Search for the cell housing the specified text and yield its (x, y) center coordinate. 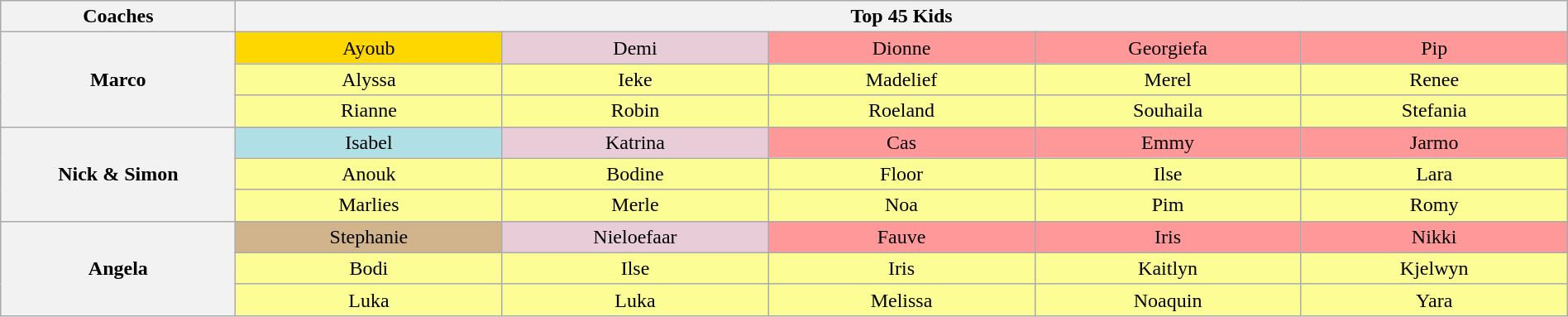
Nikki (1434, 237)
Cas (901, 142)
Jarmo (1434, 142)
Merel (1168, 79)
Robin (635, 111)
Stephanie (369, 237)
Georgiefa (1168, 48)
Pip (1434, 48)
Romy (1434, 205)
Anouk (369, 174)
Kaitlyn (1168, 268)
Melissa (901, 300)
Rianne (369, 111)
Emmy (1168, 142)
Kjelwyn (1434, 268)
Bodine (635, 174)
Yara (1434, 300)
Souhaila (1168, 111)
Floor (901, 174)
Nick & Simon (118, 174)
Renee (1434, 79)
Merle (635, 205)
Stefania (1434, 111)
Angela (118, 268)
Marlies (369, 205)
Demi (635, 48)
Noaquin (1168, 300)
Isabel (369, 142)
Dionne (901, 48)
Lara (1434, 174)
Top 45 Kids (901, 17)
Roeland (901, 111)
Ayoub (369, 48)
Nieloefaar (635, 237)
Katrina (635, 142)
Madelief (901, 79)
Marco (118, 79)
Pim (1168, 205)
Noa (901, 205)
Fauve (901, 237)
Coaches (118, 17)
Bodi (369, 268)
Ieke (635, 79)
Alyssa (369, 79)
